Find where the given text appears and provide that cell's center as (x, y) coordinate. 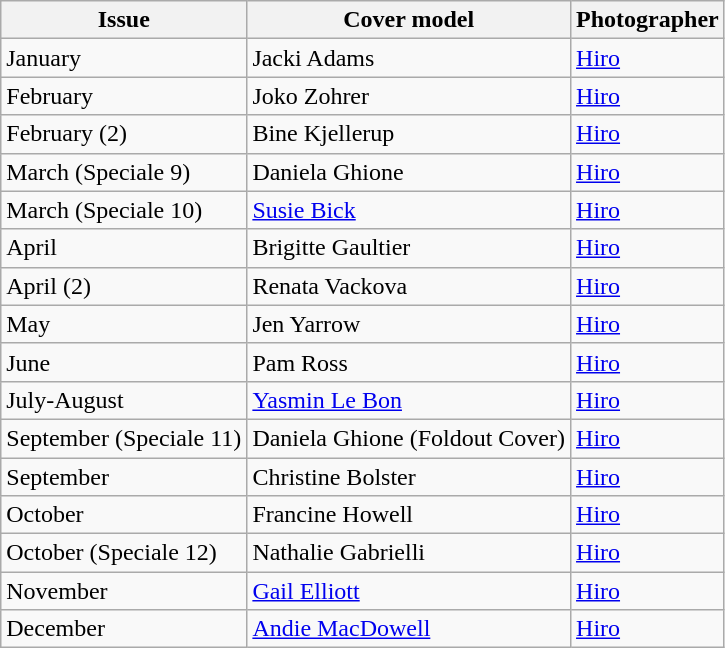
Issue (124, 20)
July-August (124, 400)
Bine Kjellerup (409, 134)
September (Speciale 11) (124, 438)
Susie Bick (409, 210)
Renata Vackova (409, 286)
June (124, 362)
January (124, 58)
Pam Ross (409, 362)
Jacki Adams (409, 58)
Photographer (648, 20)
September (124, 477)
Daniela Ghione (Foldout Cover) (409, 438)
February (2) (124, 134)
Daniela Ghione (409, 172)
Cover model (409, 20)
Jen Yarrow (409, 324)
Francine Howell (409, 515)
April (2) (124, 286)
October (124, 515)
Andie MacDowell (409, 629)
December (124, 629)
April (124, 248)
November (124, 591)
May (124, 324)
Christine Bolster (409, 477)
Nathalie Gabrielli (409, 553)
February (124, 96)
March (Speciale 9) (124, 172)
March (Speciale 10) (124, 210)
Yasmin Le Bon (409, 400)
Brigitte Gaultier (409, 248)
Joko Zohrer (409, 96)
Gail Elliott (409, 591)
October (Speciale 12) (124, 553)
